For the text-containing cell, return its midpoint in [x, y] coordinate format. 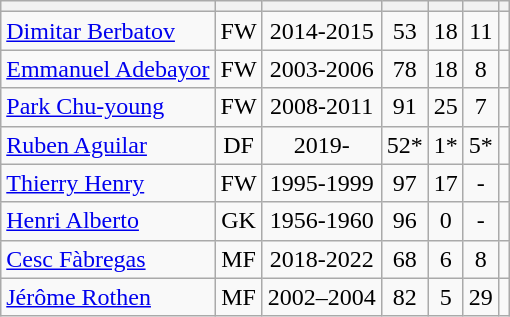
Ruben Aguilar [108, 145]
2018-2022 [322, 259]
2014-2015 [322, 31]
68 [404, 259]
GK [238, 221]
11 [480, 31]
52* [404, 145]
Henri Alberto [108, 221]
78 [404, 69]
6 [446, 259]
96 [404, 221]
29 [480, 297]
Emmanuel Adebayor [108, 69]
Dimitar Berbatov [108, 31]
2002–2004 [322, 297]
97 [404, 183]
Jérôme Rothen [108, 297]
2008-2011 [322, 107]
7 [480, 107]
Park Chu-young [108, 107]
5* [480, 145]
2003-2006 [322, 69]
DF [238, 145]
5 [446, 297]
Thierry Henry [108, 183]
82 [404, 297]
0 [446, 221]
Cesc Fàbregas [108, 259]
1* [446, 145]
25 [446, 107]
1956-1960 [322, 221]
91 [404, 107]
53 [404, 31]
2019- [322, 145]
17 [446, 183]
1995-1999 [322, 183]
